Capture the cell that displays the provided text and extract its (x, y) central coordinate. 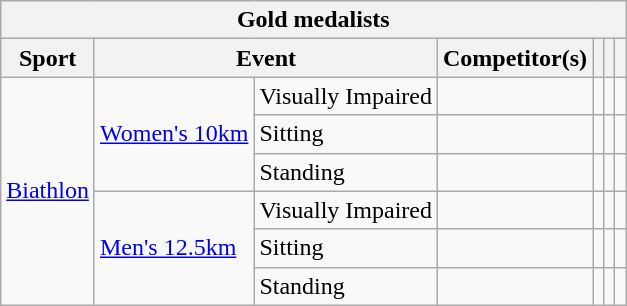
Gold medalists (314, 20)
Event (266, 58)
Men's 12.5km (174, 248)
Biathlon (48, 191)
Sport (48, 58)
Women's 10km (174, 134)
Competitor(s) (516, 58)
